Scan for the cell matching the given text and deliver its (X, Y) coordinate at center. 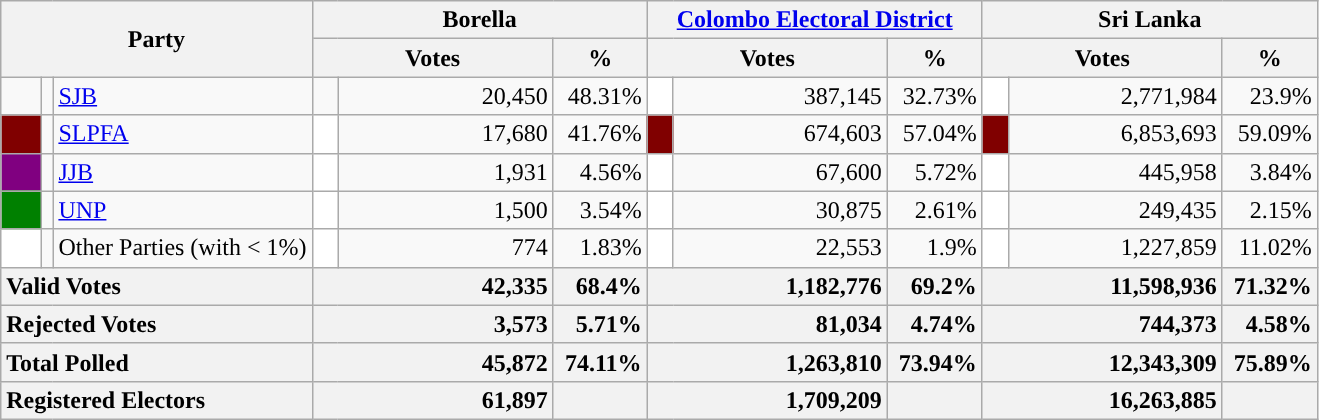
1,931 (446, 172)
Rejected Votes (156, 324)
61,897 (432, 400)
20,450 (446, 96)
67,600 (780, 172)
387,145 (780, 96)
Borella (480, 20)
5.71% (600, 324)
2.15% (1270, 210)
17,680 (446, 134)
45,872 (432, 362)
1,263,810 (767, 362)
SJB (182, 96)
Colombo Electoral District (814, 20)
Sri Lanka (1150, 20)
Other Parties (with < 1%) (182, 248)
1,227,859 (1115, 248)
1,500 (446, 210)
UNP (182, 210)
75.89% (1270, 362)
22,553 (780, 248)
1,709,209 (767, 400)
11.02% (1270, 248)
Total Polled (156, 362)
59.09% (1270, 134)
1.9% (934, 248)
74.11% (600, 362)
41.76% (600, 134)
11,598,936 (1102, 286)
81,034 (767, 324)
Party (156, 39)
42,335 (432, 286)
48.31% (600, 96)
744,373 (1102, 324)
6,853,693 (1115, 134)
1,182,776 (767, 286)
Valid Votes (156, 286)
73.94% (934, 362)
30,875 (780, 210)
68.4% (600, 286)
23.9% (1270, 96)
249,435 (1115, 210)
4.74% (934, 324)
2.61% (934, 210)
SLPFA (182, 134)
69.2% (934, 286)
4.56% (600, 172)
3,573 (432, 324)
4.58% (1270, 324)
774 (446, 248)
16,263,885 (1102, 400)
3.54% (600, 210)
Registered Electors (156, 400)
JJB (182, 172)
32.73% (934, 96)
5.72% (934, 172)
2,771,984 (1115, 96)
71.32% (1270, 286)
674,603 (780, 134)
12,343,309 (1102, 362)
3.84% (1270, 172)
445,958 (1115, 172)
1.83% (600, 248)
57.04% (934, 134)
